For the text-containing cell, return its midpoint in (x, y) coordinate format. 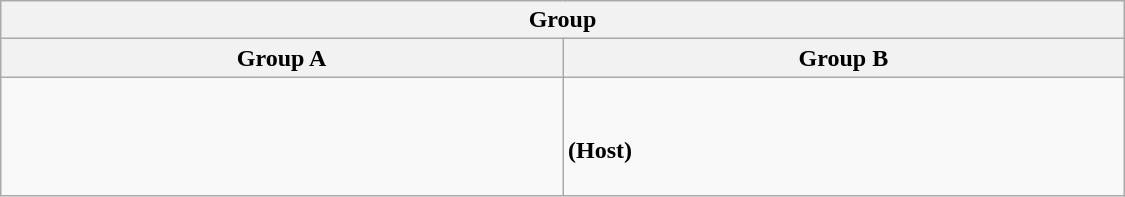
Group A (282, 58)
(Host) (843, 136)
Group B (843, 58)
Group (563, 20)
